From the cell containing the given text, extract its center point as (x, y) coordinate. 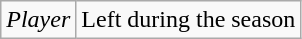
Player (38, 20)
Left during the season (188, 20)
